Pinpoint the cell where the given text exists, returning its [X, Y] midpoint coordinate. 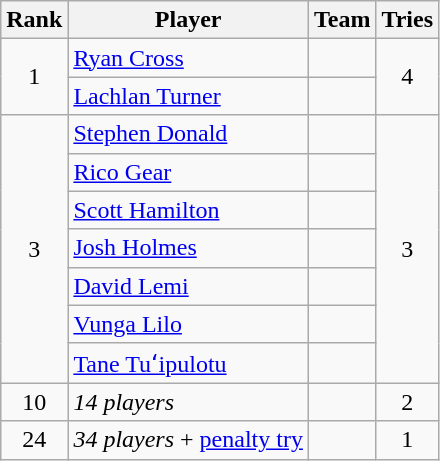
Team [342, 20]
Scott Hamilton [188, 210]
10 [34, 402]
34 players + penalty try [188, 440]
14 players [188, 402]
David Lemi [188, 286]
Vunga Lilo [188, 324]
Ryan Cross [188, 58]
Player [188, 20]
Tries [408, 20]
4 [408, 77]
Rank [34, 20]
Stephen Donald [188, 134]
Tane Tuʻipulotu [188, 363]
Rico Gear [188, 172]
2 [408, 402]
24 [34, 440]
Lachlan Turner [188, 96]
Josh Holmes [188, 248]
